Find where the given text appears and provide that cell's center as [X, Y] coordinate. 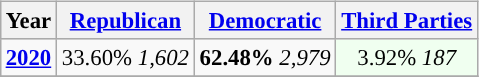
62.48% 2,979 [265, 58]
3.92% 187 [407, 58]
Democratic [265, 21]
Third Parties [407, 21]
33.60% 1,602 [126, 58]
Republican [126, 21]
Year [28, 21]
2020 [28, 58]
